Search for the cell housing the specified text and yield its [x, y] center coordinate. 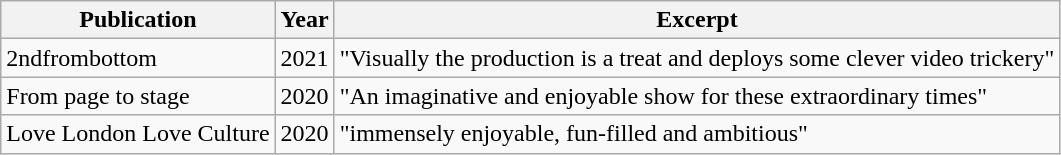
"immensely enjoyable, fun-filled and ambitious" [697, 134]
2ndfrombottom [138, 58]
Excerpt [697, 20]
Publication [138, 20]
From page to stage [138, 96]
"Visually the production is a treat and deploys some clever video trickery" [697, 58]
Love London Love Culture [138, 134]
2021 [304, 58]
Year [304, 20]
"An imaginative and enjoyable show for these extraordinary times" [697, 96]
